Determine the (X, Y) coordinate at the center of the cell enclosing the given text.  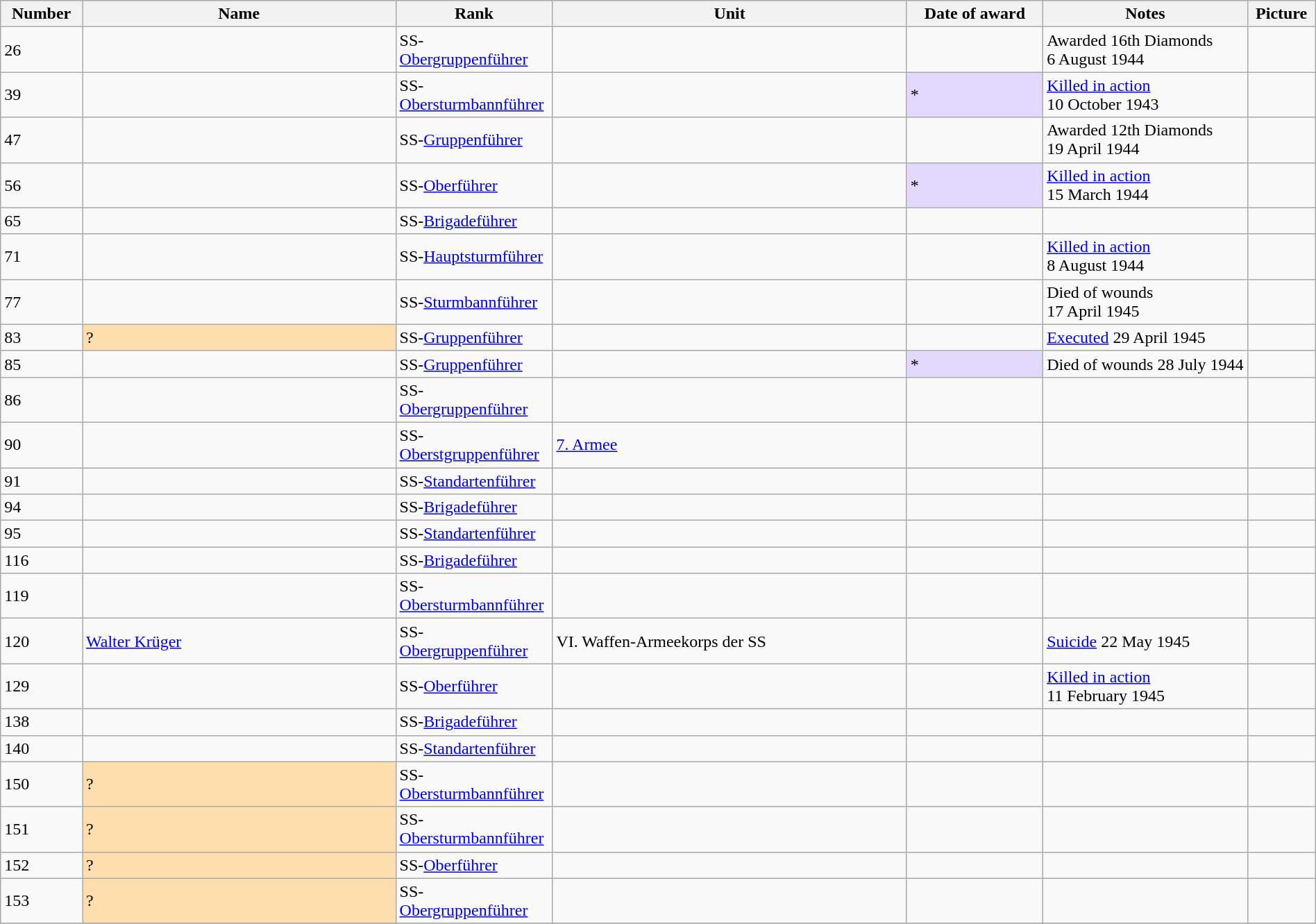
Killed in action 15 March 1944 (1145, 185)
116 (42, 560)
91 (42, 481)
Died of wounds 17 April 1945 (1145, 301)
71 (42, 257)
120 (42, 641)
129 (42, 686)
Walter Krüger (239, 641)
VI. Waffen-Armeekorps der SS (729, 641)
Awarded 12th Diamonds 19 April 1944 (1145, 140)
Killed in action 11 February 1945 (1145, 686)
47 (42, 140)
152 (42, 865)
94 (42, 507)
39 (42, 94)
56 (42, 185)
Died of wounds 28 July 1944 (1145, 364)
26 (42, 50)
Notes (1145, 14)
Rank (474, 14)
Awarded 16th Diamonds 6 August 1944 (1145, 50)
Killed in action 8 August 1944 (1145, 257)
SS-Sturmbannführer (474, 301)
151 (42, 829)
Name (239, 14)
Killed in action 10 October 1943 (1145, 94)
140 (42, 748)
95 (42, 534)
Number (42, 14)
77 (42, 301)
150 (42, 784)
138 (42, 722)
Unit (729, 14)
86 (42, 400)
90 (42, 444)
7. Armee (729, 444)
65 (42, 221)
119 (42, 596)
Picture (1281, 14)
SS-Hauptsturmführer (474, 257)
83 (42, 337)
SS-Oberstgruppenführer (474, 444)
Executed 29 April 1945 (1145, 337)
85 (42, 364)
Suicide 22 May 1945 (1145, 641)
Date of award (975, 14)
153 (42, 901)
